Search for the cell housing the specified text and yield its (x, y) center coordinate. 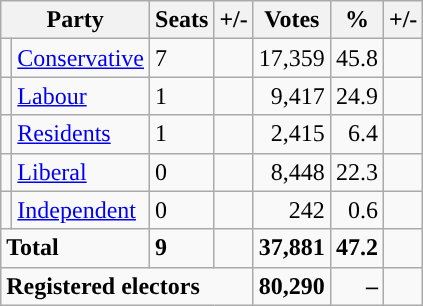
Party (76, 20)
45.8 (356, 58)
9,417 (292, 96)
Liberal (81, 172)
Votes (292, 20)
0.6 (356, 210)
17,359 (292, 58)
37,881 (292, 248)
6.4 (356, 134)
22.3 (356, 172)
2,415 (292, 134)
% (356, 20)
80,290 (292, 286)
242 (292, 210)
Conservative (81, 58)
24.9 (356, 96)
Residents (81, 134)
Total (76, 248)
47.2 (356, 248)
8,448 (292, 172)
7 (182, 58)
Seats (182, 20)
– (356, 286)
Labour (81, 96)
Independent (81, 210)
Registered electors (128, 286)
9 (182, 248)
